Find where the given text appears and provide that cell's center as [X, Y] coordinate. 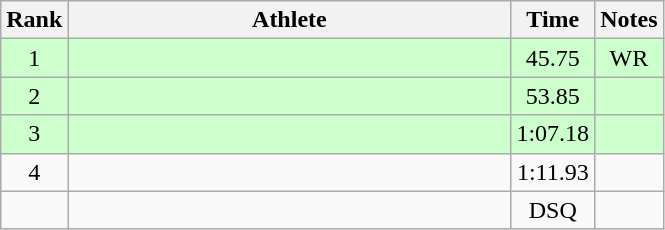
1:11.93 [553, 172]
DSQ [553, 210]
Notes [629, 20]
Athlete [290, 20]
Time [553, 20]
3 [34, 134]
1 [34, 58]
1:07.18 [553, 134]
4 [34, 172]
2 [34, 96]
Rank [34, 20]
WR [629, 58]
45.75 [553, 58]
53.85 [553, 96]
